Identify which cell holds the provided text, then report its (x, y) central coordinate. 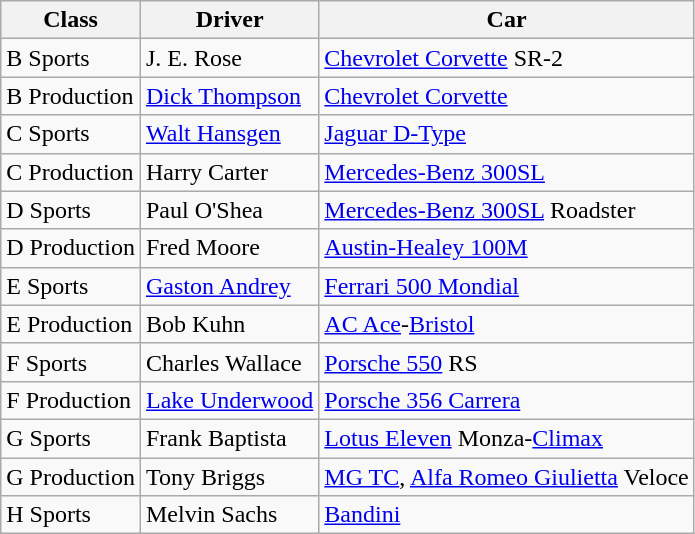
Melvin Sachs (229, 515)
B Production (71, 96)
D Production (71, 248)
E Production (71, 324)
E Sports (71, 286)
D Sports (71, 210)
F Sports (71, 362)
Fred Moore (229, 248)
Bob Kuhn (229, 324)
C Production (71, 172)
B Sports (71, 58)
Walt Hansgen (229, 134)
Chevrolet Corvette SR-2 (506, 58)
Driver (229, 20)
Mercedes-Benz 300SL Roadster (506, 210)
Frank Baptista (229, 438)
Lotus Eleven Monza-Climax (506, 438)
H Sports (71, 515)
Dick Thompson (229, 96)
Car (506, 20)
MG TC, Alfa Romeo Giulietta Veloce (506, 477)
Porsche 550 RS (506, 362)
J. E. Rose (229, 58)
Ferrari 500 Mondial (506, 286)
F Production (71, 400)
Mercedes-Benz 300SL (506, 172)
C Sports (71, 134)
Bandini (506, 515)
Austin-Healey 100M (506, 248)
G Sports (71, 438)
Gaston Andrey (229, 286)
Harry Carter (229, 172)
Chevrolet Corvette (506, 96)
Tony Briggs (229, 477)
Charles Wallace (229, 362)
Porsche 356 Carrera (506, 400)
G Production (71, 477)
Jaguar D-Type (506, 134)
Paul O'Shea (229, 210)
AC Ace-Bristol (506, 324)
Lake Underwood (229, 400)
Class (71, 20)
